Scan for the cell matching the given text and deliver its (X, Y) coordinate at center. 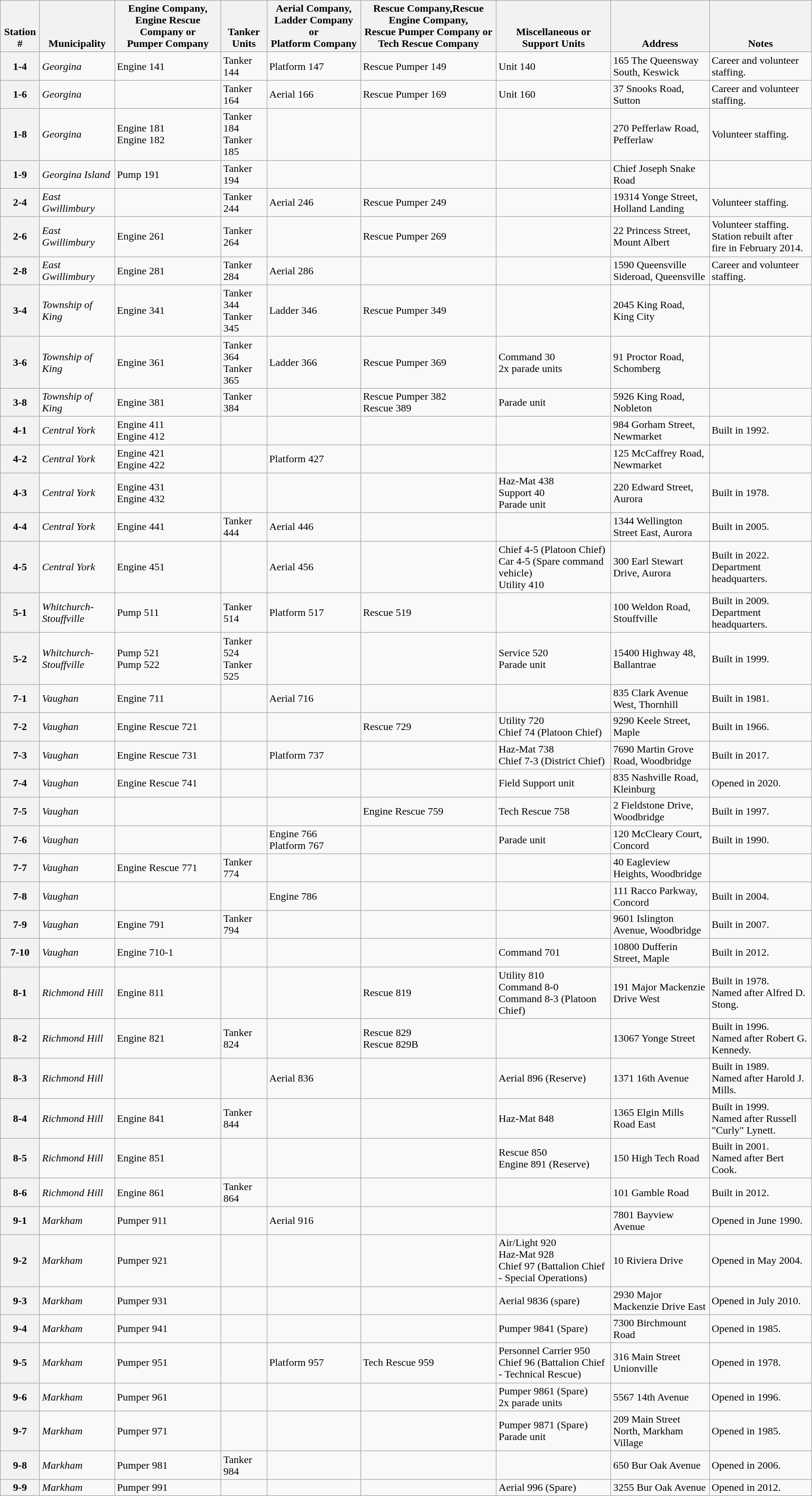
Field Support unit (553, 783)
Built in 1999.Named after Russell "Curly" Lynett. (760, 1118)
Engine 141 (167, 66)
Tanker 984 (244, 1465)
10 Riviera Drive (660, 1260)
7801 Bayview Avenue (660, 1220)
7-2 (20, 727)
Built in 2005. (760, 527)
Platform 427 (314, 458)
Built in 1978. (760, 493)
209 Main Street North, Markham Village (660, 1431)
9-7 (20, 1431)
150 High Tech Road (660, 1158)
Georgina Island (77, 174)
100 Weldon Road, Stouffville (660, 613)
984 Gorham Street, Newmarket (660, 431)
Engine Rescue 731 (167, 755)
4-2 (20, 458)
Engine Company, Engine Rescue Company orPumper Company (167, 26)
Volunteer staffing.Station rebuilt after fire in February 2014. (760, 237)
300 Earl Stewart Drive, Aurora (660, 567)
Opened in 1996. (760, 1397)
5-1 (20, 613)
9601 Islington Avenue, Woodbridge (660, 924)
Pumper 981 (167, 1465)
Aerial 456 (314, 567)
Tanker 524Tanker 525 (244, 659)
Engine 381 (167, 402)
1-8 (20, 135)
1371 16th Avenue (660, 1078)
8-4 (20, 1118)
8-3 (20, 1078)
9-9 (20, 1487)
Engine 341 (167, 311)
Engine 821 (167, 1039)
Engine 711 (167, 699)
Engine 786 (314, 896)
Notes (760, 26)
7-3 (20, 755)
Tanker 364Tanker 365 (244, 362)
Utility 810Command 8-0Command 8-3 (Platoon Chief) (553, 993)
Rescue Pumper 382Rescue 389 (429, 402)
Built in 1990. (760, 839)
Haz-Mat 848 (553, 1118)
Pumper 9841 (Spare) (553, 1329)
3255 Bur Oak Avenue (660, 1487)
2-8 (20, 271)
Engine 791 (167, 924)
835 Clark Avenue West, Thornhill (660, 699)
Engine 421Engine 422 (167, 458)
Engine 261 (167, 237)
8-6 (20, 1193)
7-9 (20, 924)
Haz-Mat 438Support 40Parade unit (553, 493)
650 Bur Oak Avenue (660, 1465)
Opened in June 1990. (760, 1220)
37 Snooks Road, Sutton (660, 95)
Ladder 346 (314, 311)
Pump 511 (167, 613)
Personnel Carrier 950Chief 96 (Battalion Chief - Technical Rescue) (553, 1363)
101 Gamble Road (660, 1193)
Engine 431Engine 432 (167, 493)
4-5 (20, 567)
Pumper 941 (167, 1329)
Engine 181Engine 182 (167, 135)
2045 King Road, King City (660, 311)
2 Fieldstone Drive, Woodbridge (660, 812)
Address (660, 26)
Engine 281 (167, 271)
19314 Yonge Street, Holland Landing (660, 202)
1-4 (20, 66)
Air/Light 920Haz-Mat 928Chief 97 (Battalion Chief - Special Operations) (553, 1260)
8-5 (20, 1158)
Municipality (77, 26)
Command 701 (553, 952)
Aerial 9836 (spare) (553, 1300)
Aerial 716 (314, 699)
Service 520Parade unit (553, 659)
3-8 (20, 402)
Tanker 164 (244, 95)
Built in 2004. (760, 896)
7-7 (20, 868)
Pumper 951 (167, 1363)
Tanker 444 (244, 527)
1365 Elgin Mills Road East (660, 1118)
Rescue Pumper 149 (429, 66)
Pumper 971 (167, 1431)
Command 302x parade units (553, 362)
7-1 (20, 699)
835 Nashville Road, Kleinburg (660, 783)
Rescue Pumper 249 (429, 202)
Platform 147 (314, 66)
Tanker 284 (244, 271)
Built in 1997. (760, 812)
Aerial 836 (314, 1078)
Tanker Units (244, 26)
Built in 1992. (760, 431)
Aerial 916 (314, 1220)
1-6 (20, 95)
Rescue 850Engine 891 (Reserve) (553, 1158)
Station # (20, 26)
Built in 2017. (760, 755)
5567 14th Avenue (660, 1397)
Built in 1999. (760, 659)
5926 King Road, Nobleton (660, 402)
9-2 (20, 1260)
Opened in 2006. (760, 1465)
Miscellaneous orSupport Units (553, 26)
7-8 (20, 896)
7-6 (20, 839)
40 Eagleview Heights, Woodbridge (660, 868)
Opened in July 2010. (760, 1300)
120 McCleary Court, Concord (660, 839)
Built in 2009.Department headquarters. (760, 613)
Chief 4-5 (Platoon Chief)Car 4-5 (Spare command vehicle)Utility 410 (553, 567)
Rescue 829Rescue 829B (429, 1039)
9-1 (20, 1220)
Built in 2001.Named after Bert Cook. (760, 1158)
Rescue Pumper 369 (429, 362)
Aerial Company, Ladder Company orPlatform Company (314, 26)
Platform 957 (314, 1363)
1-9 (20, 174)
316 Main Street Unionville (660, 1363)
Engine 811 (167, 993)
Tanker 844 (244, 1118)
Rescue 729 (429, 727)
Tanker 244 (244, 202)
4-1 (20, 431)
Tanker 194 (244, 174)
Engine 841 (167, 1118)
Aerial 166 (314, 95)
Engine 710-1 (167, 952)
Tanker 514 (244, 613)
Rescue Company,Rescue Engine Company,Rescue Pumper Company or Tech Rescue Company (429, 26)
2-6 (20, 237)
7-10 (20, 952)
Rescue 819 (429, 993)
9-4 (20, 1329)
Rescue Pumper 349 (429, 311)
Rescue Pumper 269 (429, 237)
Chief Joseph Snake Road (660, 174)
5-2 (20, 659)
Opened in 2012. (760, 1487)
7-5 (20, 812)
Aerial 896 (Reserve) (553, 1078)
Engine 861 (167, 1193)
220 Edward Street, Aurora (660, 493)
22 Princess Street, Mount Albert (660, 237)
191 Major Mackenzie Drive West (660, 993)
165 The Queensway South, Keswick (660, 66)
Built in 1966. (760, 727)
Tanker 384 (244, 402)
4-3 (20, 493)
10800 Dufferin Street, Maple (660, 952)
Pumper 921 (167, 1260)
Built in 1989.Named after Harold J. Mills. (760, 1078)
Rescue Pumper 169 (429, 95)
Tanker 264 (244, 237)
125 McCaffrey Road, Newmarket (660, 458)
Pump 191 (167, 174)
Opened in 2020. (760, 783)
4-4 (20, 527)
Engine 851 (167, 1158)
8-1 (20, 993)
2-4 (20, 202)
Built in 2022. Department headquarters. (760, 567)
Pumper 931 (167, 1300)
9-6 (20, 1397)
Engine 441 (167, 527)
Pump 521Pump 522 (167, 659)
Aerial 996 (Spare) (553, 1487)
Tanker 824 (244, 1039)
Engine 766Platform 767 (314, 839)
Pumper 9861 (Spare)2x parade units (553, 1397)
91 Proctor Road, Schomberg (660, 362)
Tech Rescue 959 (429, 1363)
1344 Wellington Street East, Aurora (660, 527)
Tech Rescue 758 (553, 812)
270 Pefferlaw Road, Pefferlaw (660, 135)
Utility 720Chief 74 (Platoon Chief) (553, 727)
Aerial 246 (314, 202)
Pumper 961 (167, 1397)
111 Racco Parkway, Concord (660, 896)
9-3 (20, 1300)
Built in 2007. (760, 924)
Engine Rescue 759 (429, 812)
Ladder 366 (314, 362)
8-2 (20, 1039)
Built in 1981. (760, 699)
Tanker 794 (244, 924)
13067 Yonge Street (660, 1039)
9-8 (20, 1465)
9-5 (20, 1363)
Unit 140 (553, 66)
3-4 (20, 311)
Aerial 446 (314, 527)
Built in 1978.Named after Alfred D. Stong. (760, 993)
Unit 160 (553, 95)
1590 Queensville Sideroad, Queensville (660, 271)
Pumper 911 (167, 1220)
Engine 361 (167, 362)
Engine Rescue 771 (167, 868)
Tanker 774 (244, 868)
Tanker 864 (244, 1193)
2930 Major Mackenzie Drive East (660, 1300)
Platform 737 (314, 755)
7-4 (20, 783)
Pumper 9871 (Spare)Parade unit (553, 1431)
Engine 411Engine 412 (167, 431)
Pumper 991 (167, 1487)
Tanker 344Tanker 345 (244, 311)
Engine Rescue 721 (167, 727)
Platform 517 (314, 613)
Opened in May 2004. (760, 1260)
Tanker 144 (244, 66)
15400 Highway 48, Ballantrae (660, 659)
Rescue 519 (429, 613)
3-6 (20, 362)
7300 Birchmount Road (660, 1329)
Tanker 184Tanker 185 (244, 135)
Engine 451 (167, 567)
Built in 1996.Named after Robert G. Kennedy. (760, 1039)
7690 Martin Grove Road, Woodbridge (660, 755)
Haz-Mat 738Chief 7-3 (District Chief) (553, 755)
Engine Rescue 741 (167, 783)
Opened in 1978. (760, 1363)
9290 Keele Street, Maple (660, 727)
Aerial 286 (314, 271)
